Search for the cell housing the specified text and yield its (X, Y) center coordinate. 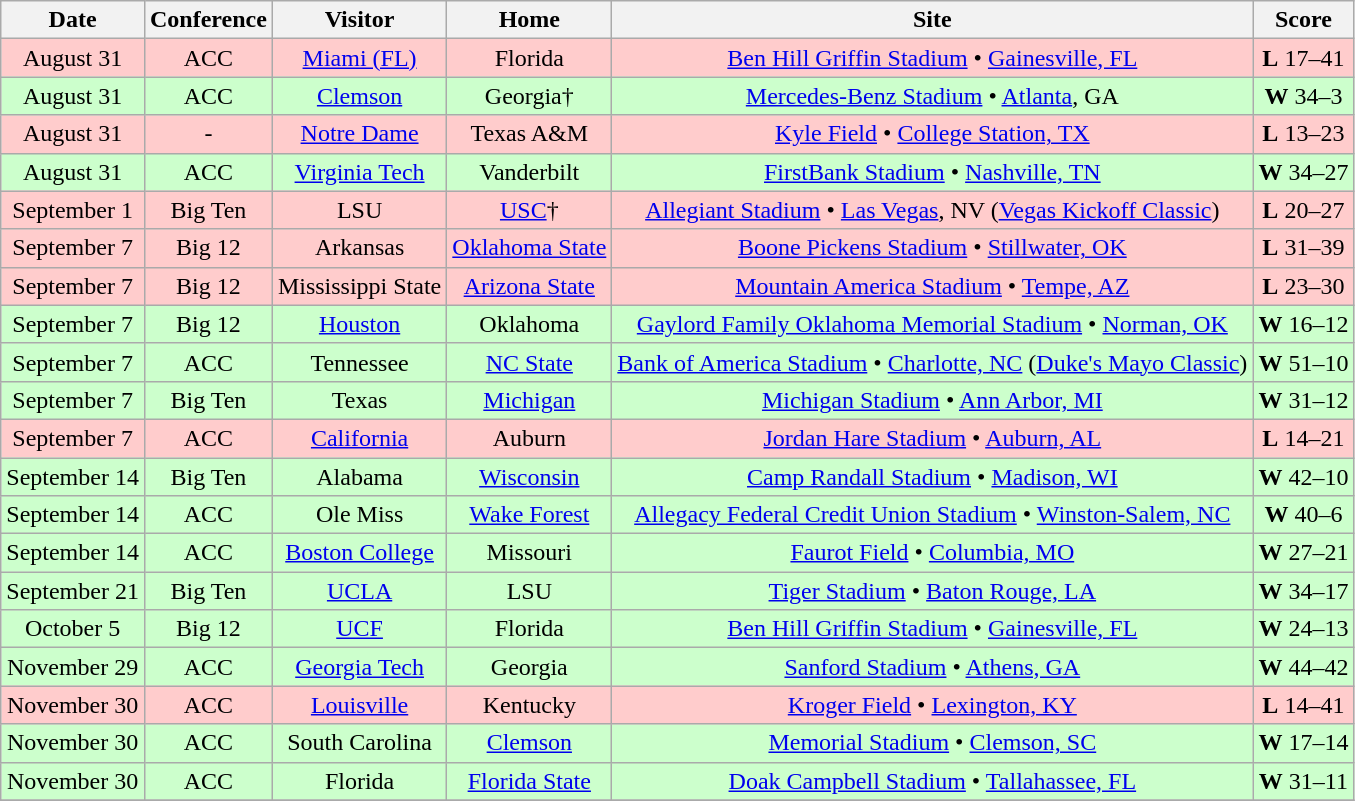
L 20–27 (1304, 210)
Score (1304, 20)
W 34–27 (1304, 172)
Ole Miss (359, 515)
Home (530, 20)
Kroger Field • Lexington, KY (932, 705)
California (359, 438)
W 42–10 (1304, 477)
Visitor (359, 20)
W 40–6 (1304, 515)
L 23–30 (1304, 286)
Faurot Field • Columbia, MO (932, 553)
Louisville (359, 705)
W 34–17 (1304, 591)
FirstBank Stadium • Nashville, TN (932, 172)
Michigan Stadium • Ann Arbor, MI (932, 400)
W 27–21 (1304, 553)
W 17–14 (1304, 743)
NC State (530, 362)
Miami (FL) (359, 58)
Camp Randall Stadium • Madison, WI (932, 477)
Mountain America Stadium • Tempe, AZ (932, 286)
W 24–13 (1304, 629)
Georgia Tech (359, 667)
L 14–21 (1304, 438)
W 34–3 (1304, 96)
L 13–23 (1304, 134)
Texas (359, 400)
September 21 (73, 591)
UCLA (359, 591)
Georgia† (530, 96)
W 31–11 (1304, 781)
Gaylord Family Oklahoma Memorial Stadium • Norman, OK (932, 324)
October 5 (73, 629)
Houston (359, 324)
Missouri (530, 553)
Mercedes-Benz Stadium • Atlanta, GA (932, 96)
November 29 (73, 667)
Sanford Stadium • Athens, GA (932, 667)
Notre Dame (359, 134)
Virginia Tech (359, 172)
Tennessee (359, 362)
South Carolina (359, 743)
Site (932, 20)
Michigan (530, 400)
September 1 (73, 210)
L 14–41 (1304, 705)
Alabama (359, 477)
Boone Pickens Stadium • Stillwater, OK (932, 248)
W 31–12 (1304, 400)
Vanderbilt (530, 172)
Conference (208, 20)
Kyle Field • College Station, TX (932, 134)
Allegiant Stadium • Las Vegas, NV (Vegas Kickoff Classic) (932, 210)
Date (73, 20)
Auburn (530, 438)
Bank of America Stadium • Charlotte, NC (Duke's Mayo Classic) (932, 362)
Texas A&M (530, 134)
Mississippi State (359, 286)
Allegacy Federal Credit Union Stadium • Winston-Salem, NC (932, 515)
Memorial Stadium • Clemson, SC (932, 743)
W 44–42 (1304, 667)
Georgia (530, 667)
L 17–41 (1304, 58)
Tiger Stadium • Baton Rouge, LA (932, 591)
Oklahoma State (530, 248)
Wake Forest (530, 515)
Arizona State (530, 286)
USC† (530, 210)
Arkansas (359, 248)
Boston College (359, 553)
Kentucky (530, 705)
Wisconsin (530, 477)
Oklahoma (530, 324)
- (208, 134)
UCF (359, 629)
W 51–10 (1304, 362)
L 31–39 (1304, 248)
W 16–12 (1304, 324)
Jordan Hare Stadium • Auburn, AL (932, 438)
Florida State (530, 781)
Doak Campbell Stadium • Tallahassee, FL (932, 781)
